Detect which cell encompasses the target text, then output its [x, y] center coordinate. 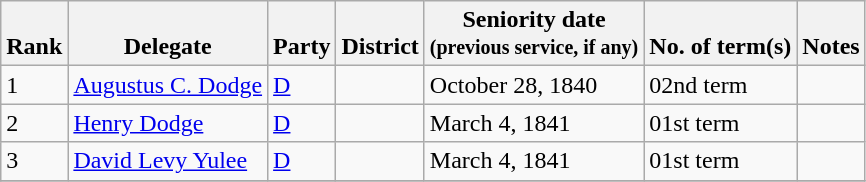
District [380, 34]
Delegate [168, 34]
No. of term(s) [720, 34]
David Levy Yulee [168, 161]
Notes [831, 34]
Rank [34, 34]
Seniority date(previous service, if any) [534, 34]
02nd term [720, 85]
3 [34, 161]
Party [302, 34]
2 [34, 123]
1 [34, 85]
Henry Dodge [168, 123]
Augustus C. Dodge [168, 85]
October 28, 1840 [534, 85]
